Return [x, y] of the center of cell containing provided text 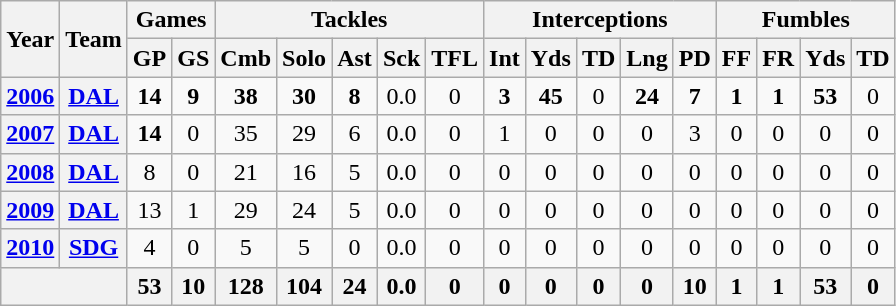
30 [304, 96]
4 [149, 248]
2010 [30, 248]
35 [246, 134]
Sck [401, 58]
16 [304, 172]
FR [778, 58]
21 [246, 172]
Year [30, 39]
45 [550, 96]
Fumbles [806, 20]
Ast [355, 58]
2006 [30, 96]
Solo [304, 58]
Interceptions [600, 20]
PD [694, 58]
6 [355, 134]
Tackles [350, 20]
104 [304, 286]
7 [694, 96]
FF [736, 58]
GP [149, 58]
128 [246, 286]
Games [170, 20]
Int [505, 58]
2007 [30, 134]
Lng [647, 58]
2009 [30, 210]
9 [194, 96]
TFL [455, 58]
Team [94, 39]
Cmb [246, 58]
2008 [30, 172]
13 [149, 210]
38 [246, 96]
SDG [94, 248]
GS [194, 58]
